Scan for the cell matching the given text and deliver its (X, Y) coordinate at center. 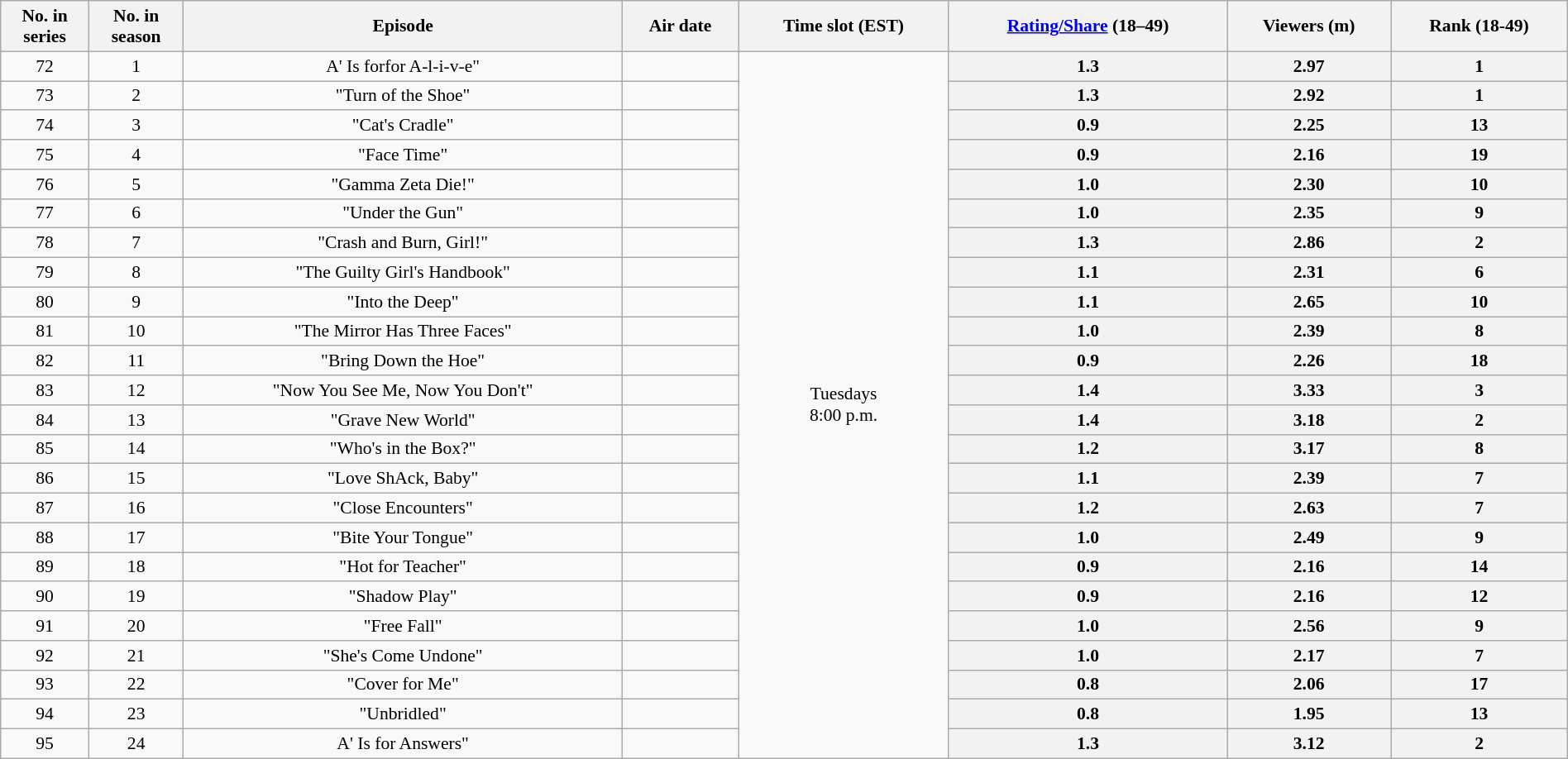
"Who's in the Box?" (404, 449)
"Unbridled" (404, 714)
16 (136, 508)
No. inseries (45, 26)
2.25 (1309, 126)
84 (45, 420)
3.17 (1309, 449)
5 (136, 184)
2.49 (1309, 537)
85 (45, 449)
92 (45, 656)
Rating/Share (18–49) (1088, 26)
72 (45, 66)
Air date (680, 26)
2.35 (1309, 213)
74 (45, 126)
"Cover for Me" (404, 685)
81 (45, 332)
"Close Encounters" (404, 508)
80 (45, 302)
"Face Time" (404, 155)
2.63 (1309, 508)
83 (45, 390)
1.95 (1309, 714)
A' Is forfor A-l-i-v-e" (404, 66)
73 (45, 96)
"Hot for Teacher" (404, 567)
"Grave New World" (404, 420)
90 (45, 597)
Rank (18-49) (1479, 26)
20 (136, 626)
3.12 (1309, 744)
"Bite Your Tongue" (404, 537)
No. inseason (136, 26)
2.17 (1309, 656)
Episode (404, 26)
79 (45, 273)
3.33 (1309, 390)
2.56 (1309, 626)
86 (45, 479)
2.31 (1309, 273)
24 (136, 744)
"Now You See Me, Now You Don't" (404, 390)
"Into the Deep" (404, 302)
95 (45, 744)
"Shadow Play" (404, 597)
"Turn of the Shoe" (404, 96)
89 (45, 567)
77 (45, 213)
"Love ShAck, Baby" (404, 479)
"She's Come Undone" (404, 656)
"Under the Gun" (404, 213)
87 (45, 508)
88 (45, 537)
2.92 (1309, 96)
2.86 (1309, 243)
"The Mirror Has Three Faces" (404, 332)
22 (136, 685)
93 (45, 685)
76 (45, 184)
91 (45, 626)
"Free Fall" (404, 626)
"Cat's Cradle" (404, 126)
"Gamma Zeta Die!" (404, 184)
2.65 (1309, 302)
2.06 (1309, 685)
21 (136, 656)
23 (136, 714)
"Bring Down the Hoe" (404, 361)
Viewers (m) (1309, 26)
Tuesdays8:00 p.m. (844, 405)
"The Guilty Girl's Handbook" (404, 273)
75 (45, 155)
94 (45, 714)
82 (45, 361)
4 (136, 155)
2.30 (1309, 184)
11 (136, 361)
2.97 (1309, 66)
A' Is for Answers" (404, 744)
78 (45, 243)
3.18 (1309, 420)
Time slot (EST) (844, 26)
15 (136, 479)
"Crash and Burn, Girl!" (404, 243)
2.26 (1309, 361)
